Pinpoint the cell where the given text exists, returning its [X, Y] midpoint coordinate. 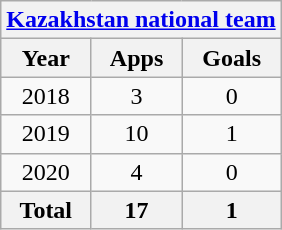
2018 [46, 96]
Apps [136, 58]
3 [136, 96]
4 [136, 172]
10 [136, 134]
Year [46, 58]
2019 [46, 134]
Kazakhstan national team [141, 20]
Total [46, 210]
17 [136, 210]
2020 [46, 172]
Goals [232, 58]
